Capture the cell that displays the provided text and extract its (X, Y) central coordinate. 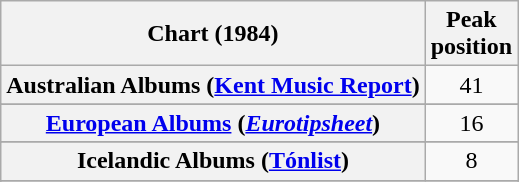
Australian Albums (Kent Music Report) (213, 85)
16 (471, 123)
41 (471, 85)
European Albums (Eurotipsheet) (213, 123)
Chart (1984) (213, 34)
Icelandic Albums (Tónlist) (213, 161)
8 (471, 161)
Peakposition (471, 34)
